Extract the [x, y] coordinate from the center of the cell holding the provided text.  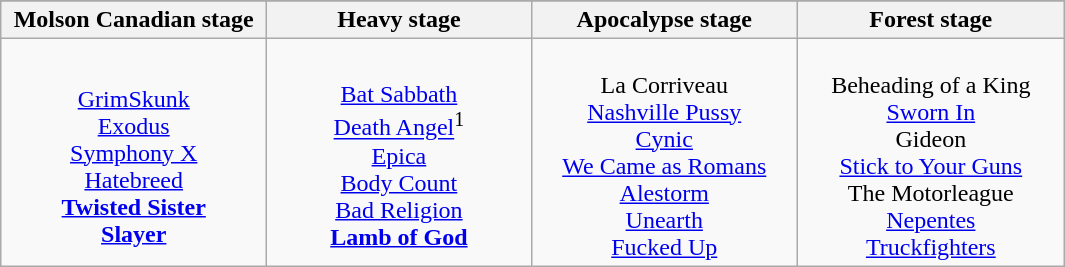
Bat Sabbath Death Angel1 Epica Body Count Bad Religion Lamb of God [399, 152]
Forest stage [930, 20]
Molson Canadian stage [134, 20]
Heavy stage [399, 20]
Apocalypse stage [664, 20]
Beheading of a King Sworn In Gideon Stick to Your Guns The Motorleague Nepentes Truckfighters [930, 152]
GrimSkunk Exodus Symphony X Hatebreed Twisted Sister Slayer [134, 152]
La Corriveau Nashville Pussy Cynic We Came as Romans Alestorm Unearth Fucked Up [664, 152]
